Locate the cell with the specified text and output its [X, Y] center coordinate. 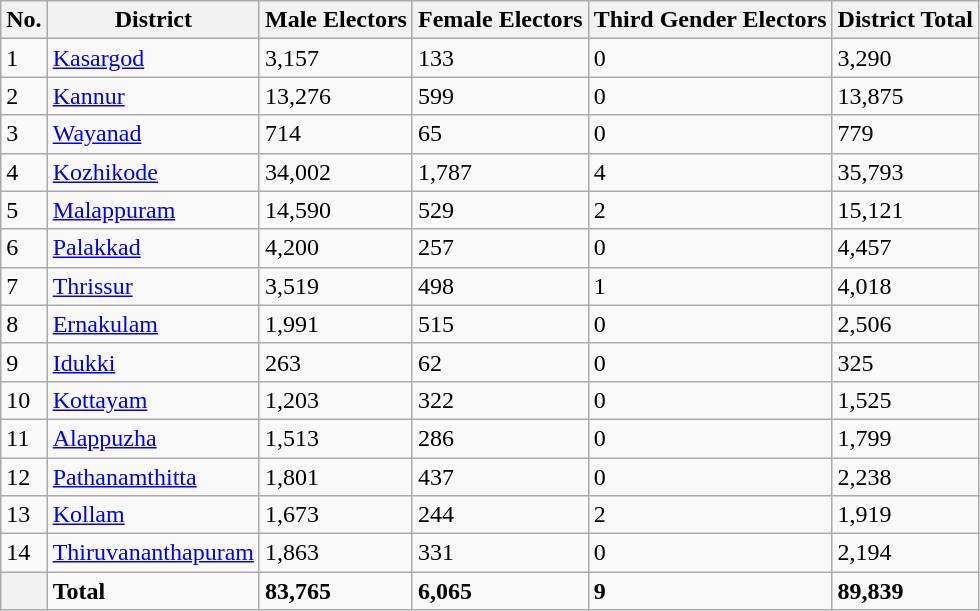
286 [500, 438]
3,519 [336, 286]
Third Gender Electors [710, 20]
4,457 [905, 248]
65 [500, 134]
263 [336, 362]
1,991 [336, 324]
Total [153, 591]
498 [500, 286]
34,002 [336, 172]
15,121 [905, 210]
Kollam [153, 515]
3,290 [905, 58]
Ernakulam [153, 324]
13,276 [336, 96]
11 [24, 438]
Idukki [153, 362]
331 [500, 553]
14,590 [336, 210]
No. [24, 20]
3,157 [336, 58]
Malappuram [153, 210]
Kannur [153, 96]
6,065 [500, 591]
1,919 [905, 515]
1,787 [500, 172]
1,863 [336, 553]
4,200 [336, 248]
89,839 [905, 591]
1,525 [905, 400]
133 [500, 58]
325 [905, 362]
Alappuzha [153, 438]
Pathanamthitta [153, 477]
4,018 [905, 286]
Palakkad [153, 248]
779 [905, 134]
District [153, 20]
257 [500, 248]
1,799 [905, 438]
10 [24, 400]
35,793 [905, 172]
8 [24, 324]
62 [500, 362]
3 [24, 134]
322 [500, 400]
1,801 [336, 477]
14 [24, 553]
Kasargod [153, 58]
244 [500, 515]
Thrissur [153, 286]
Wayanad [153, 134]
515 [500, 324]
2,194 [905, 553]
5 [24, 210]
1,673 [336, 515]
83,765 [336, 591]
1,513 [336, 438]
714 [336, 134]
599 [500, 96]
13,875 [905, 96]
13 [24, 515]
Thiruvananthapuram [153, 553]
Kottayam [153, 400]
Male Electors [336, 20]
1,203 [336, 400]
2,238 [905, 477]
437 [500, 477]
12 [24, 477]
7 [24, 286]
Kozhikode [153, 172]
Female Electors [500, 20]
2,506 [905, 324]
529 [500, 210]
6 [24, 248]
District Total [905, 20]
